Search for the cell housing the specified text and yield its [x, y] center coordinate. 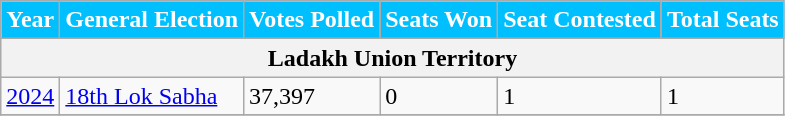
37,397 [312, 96]
Votes Polled [312, 20]
Ladakh Union Territory [392, 58]
Total Seats [722, 20]
General Election [152, 20]
18th Lok Sabha [152, 96]
Seats Won [439, 20]
0 [439, 96]
Year [30, 20]
Seat Contested [580, 20]
2024 [30, 96]
